Return the (X, Y) coordinate for the center point of the cell that contains the specified text.  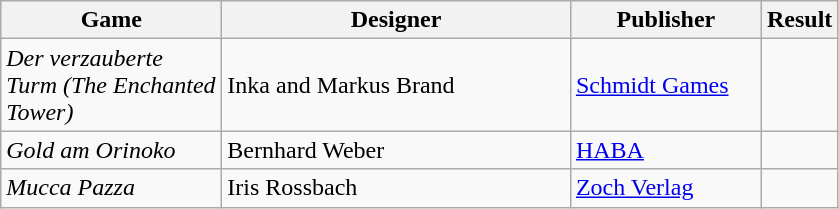
Gold am Orinoko (112, 150)
Publisher (666, 20)
Schmidt Games (666, 85)
Mucca Pazza (112, 188)
HABA (666, 150)
Designer (396, 20)
Inka and Markus Brand (396, 85)
Result (799, 20)
Iris Rossbach (396, 188)
Zoch Verlag (666, 188)
Der verzauberte Turm (The Enchanted Tower) (112, 85)
Game (112, 20)
Bernhard Weber (396, 150)
